For the text-containing cell, return its midpoint in (x, y) coordinate format. 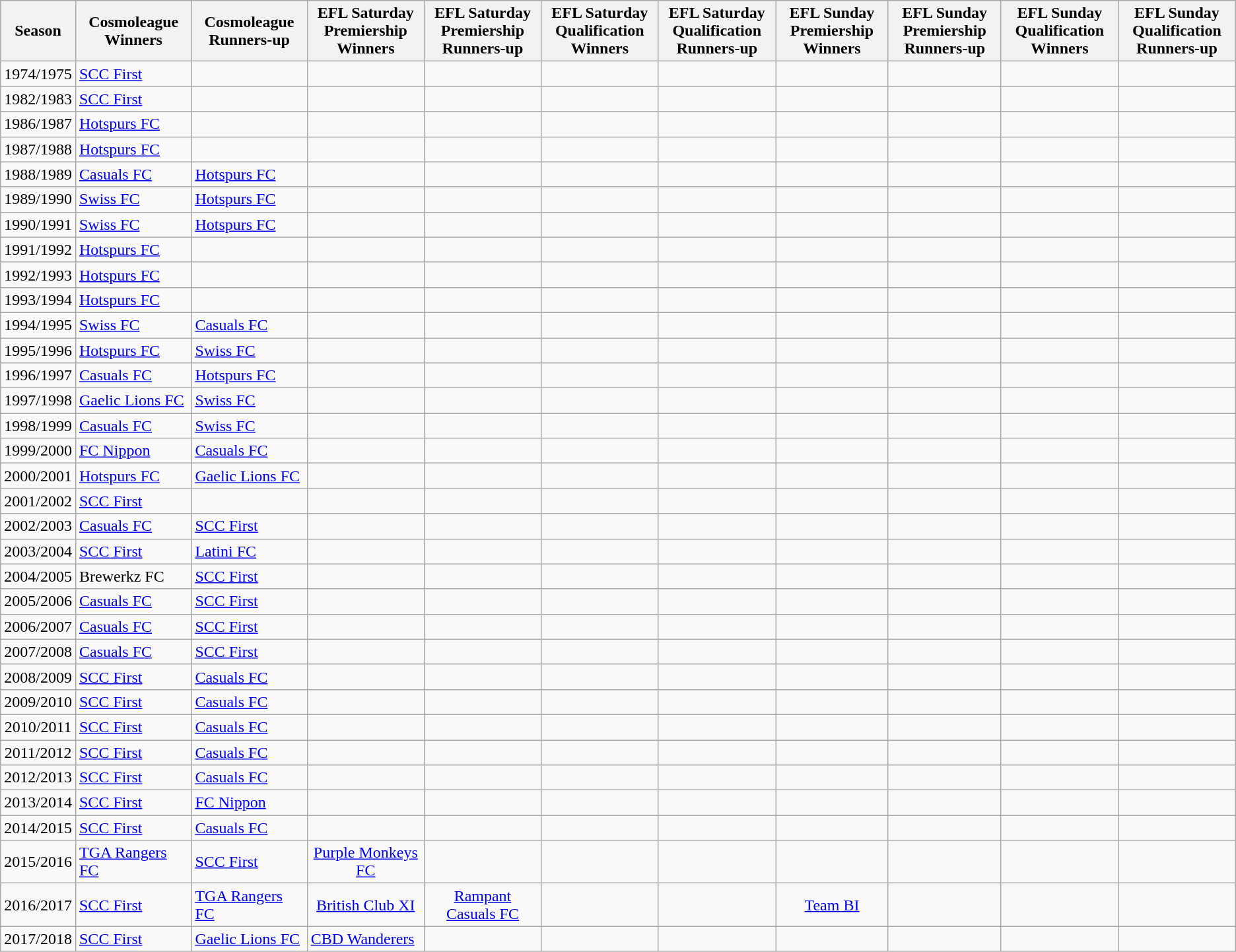
EFL Saturday Premiership Winners (366, 31)
2015/2016 (38, 862)
Season (38, 31)
Cosmoleague Winners (133, 31)
1999/2000 (38, 451)
CBD Wanderers (366, 939)
2016/2017 (38, 904)
2000/2001 (38, 476)
EFL Sunday Premiership Runners-up (944, 31)
Rampant Casuals FC (482, 904)
1998/1999 (38, 426)
EFL Saturday Qualification Winners (600, 31)
Purple Monkeys FC (366, 862)
1992/1993 (38, 275)
2012/2013 (38, 778)
2013/2014 (38, 803)
Latini FC (250, 551)
1988/1989 (38, 174)
2017/2018 (38, 939)
1996/1997 (38, 376)
2005/2006 (38, 601)
Team BI (832, 904)
EFL Sunday Qualification Winners (1059, 31)
2014/2015 (38, 828)
2011/2012 (38, 752)
2001/2002 (38, 501)
1990/1991 (38, 224)
2008/2009 (38, 677)
2010/2011 (38, 727)
1993/1994 (38, 300)
1974/1975 (38, 74)
2009/2010 (38, 702)
2003/2004 (38, 551)
1989/1990 (38, 199)
2007/2008 (38, 652)
Cosmoleague Runners-up (250, 31)
1982/1983 (38, 99)
Brewerkz FC (133, 576)
EFL Saturday Qualification Runners-up (717, 31)
British Club XI (366, 904)
1987/1988 (38, 149)
1997/1998 (38, 401)
2006/2007 (38, 627)
EFL Sunday Qualification Runners-up (1177, 31)
2004/2005 (38, 576)
1995/1996 (38, 351)
2002/2003 (38, 526)
1991/1992 (38, 250)
1994/1995 (38, 325)
1986/1987 (38, 124)
EFL Sunday Premiership Winners (832, 31)
EFL Saturday Premiership Runners-up (482, 31)
